Output the [x, y] coordinate of the center of the cell containing the given text.  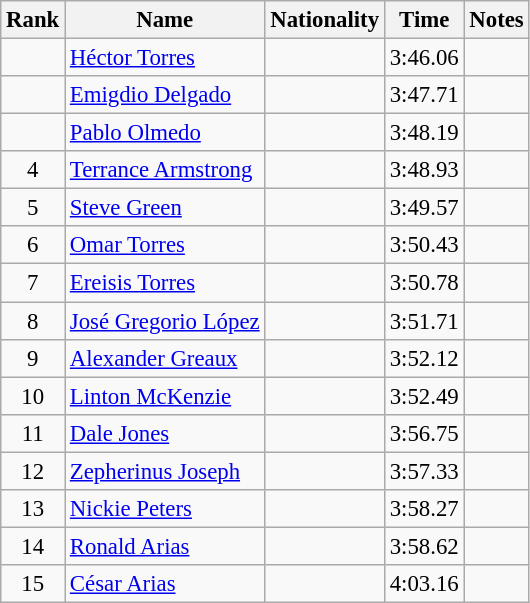
Dale Jones [165, 433]
3:48.93 [424, 170]
3:50.43 [424, 245]
Ereisis Torres [165, 283]
7 [33, 283]
José Gregorio López [165, 321]
3:48.19 [424, 133]
11 [33, 433]
6 [33, 245]
9 [33, 358]
3:57.33 [424, 471]
Time [424, 20]
3:49.57 [424, 208]
4:03.16 [424, 584]
Nationality [324, 20]
3:58.62 [424, 546]
3:46.06 [424, 58]
Zepherinus Joseph [165, 471]
3:47.71 [424, 95]
3:52.12 [424, 358]
15 [33, 584]
14 [33, 546]
Name [165, 20]
Linton McKenzie [165, 396]
3:58.27 [424, 509]
3:52.49 [424, 396]
Pablo Olmedo [165, 133]
Nickie Peters [165, 509]
Rank [33, 20]
Ronald Arias [165, 546]
3:50.78 [424, 283]
Héctor Torres [165, 58]
8 [33, 321]
3:51.71 [424, 321]
Notes [496, 20]
César Arias [165, 584]
3:56.75 [424, 433]
Alexander Greaux [165, 358]
5 [33, 208]
Steve Green [165, 208]
Terrance Armstrong [165, 170]
12 [33, 471]
4 [33, 170]
13 [33, 509]
Omar Torres [165, 245]
Emigdio Delgado [165, 95]
10 [33, 396]
